Find where the given text appears and provide that cell's center as [X, Y] coordinate. 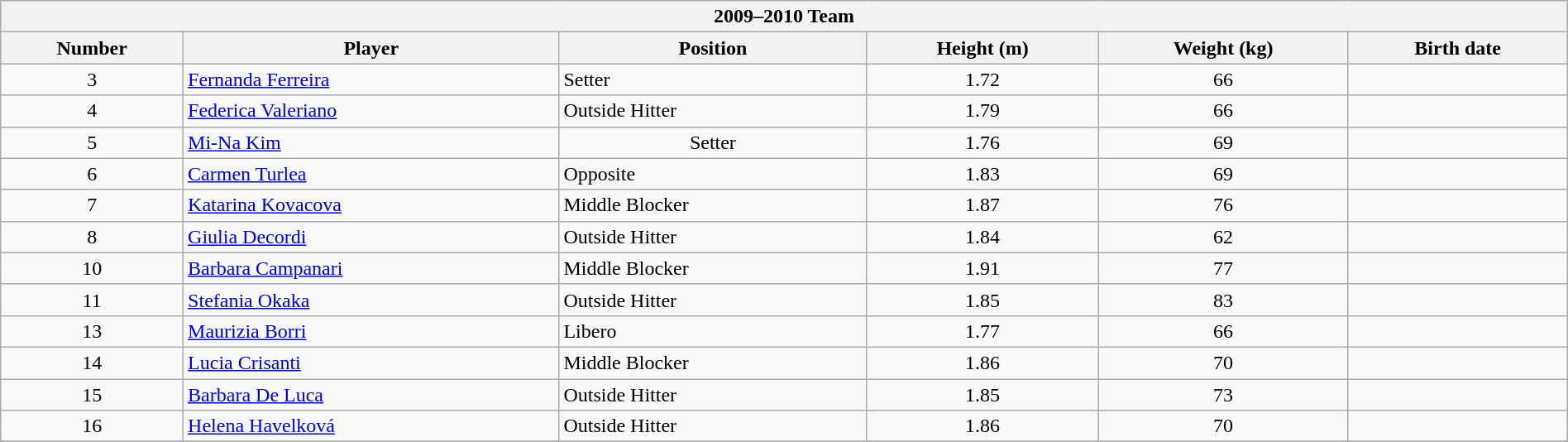
Birth date [1457, 48]
1.91 [982, 268]
Barbara De Luca [371, 395]
Libero [713, 331]
14 [93, 363]
Federica Valeriano [371, 111]
1.76 [982, 142]
8 [93, 237]
1.84 [982, 237]
Player [371, 48]
Barbara Campanari [371, 268]
Mi-Na Kim [371, 142]
5 [93, 142]
Katarina Kovacova [371, 205]
6 [93, 174]
7 [93, 205]
1.79 [982, 111]
Number [93, 48]
2009–2010 Team [784, 17]
15 [93, 395]
1.72 [982, 79]
62 [1223, 237]
Weight (kg) [1223, 48]
4 [93, 111]
Helena Havelková [371, 426]
77 [1223, 268]
73 [1223, 395]
76 [1223, 205]
1.87 [982, 205]
Fernanda Ferreira [371, 79]
Lucia Crisanti [371, 363]
83 [1223, 300]
3 [93, 79]
1.83 [982, 174]
Maurizia Borri [371, 331]
Height (m) [982, 48]
Opposite [713, 174]
13 [93, 331]
Giulia Decordi [371, 237]
Stefania Okaka [371, 300]
Carmen Turlea [371, 174]
11 [93, 300]
16 [93, 426]
10 [93, 268]
1.77 [982, 331]
Position [713, 48]
